Return (x, y) of the center of cell containing provided text 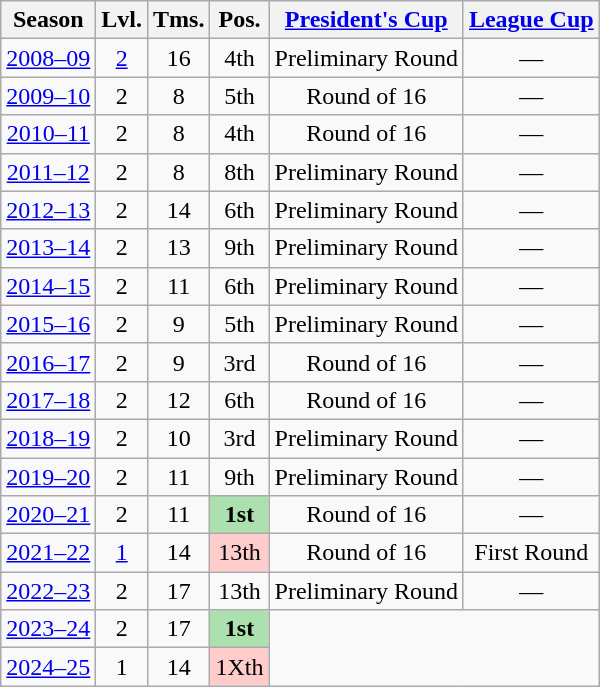
2011–12 (48, 172)
1Xth (240, 667)
2015–16 (48, 324)
2009–10 (48, 96)
2012–13 (48, 210)
Lvl. (122, 20)
Tms. (179, 20)
2018–19 (48, 438)
2017–18 (48, 400)
President's Cup (366, 20)
2013–14 (48, 248)
2014–15 (48, 286)
Season (48, 20)
16 (179, 58)
League Cup (531, 20)
First Round (531, 553)
2019–20 (48, 477)
2016–17 (48, 362)
2020–21 (48, 515)
2021–22 (48, 553)
10 (179, 438)
8th (240, 172)
13 (179, 248)
Pos. (240, 20)
12 (179, 400)
2024–25 (48, 667)
2010–11 (48, 134)
2008–09 (48, 58)
2022–23 (48, 591)
2023–24 (48, 629)
